From the cell containing the given text, extract its center point as [x, y] coordinate. 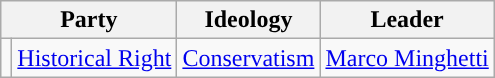
Ideology [248, 20]
Historical Right [94, 58]
Marco Minghetti [407, 58]
Leader [407, 20]
Party [89, 20]
Conservatism [248, 58]
